Return the (x, y) coordinate for the center point of the cell that contains the specified text.  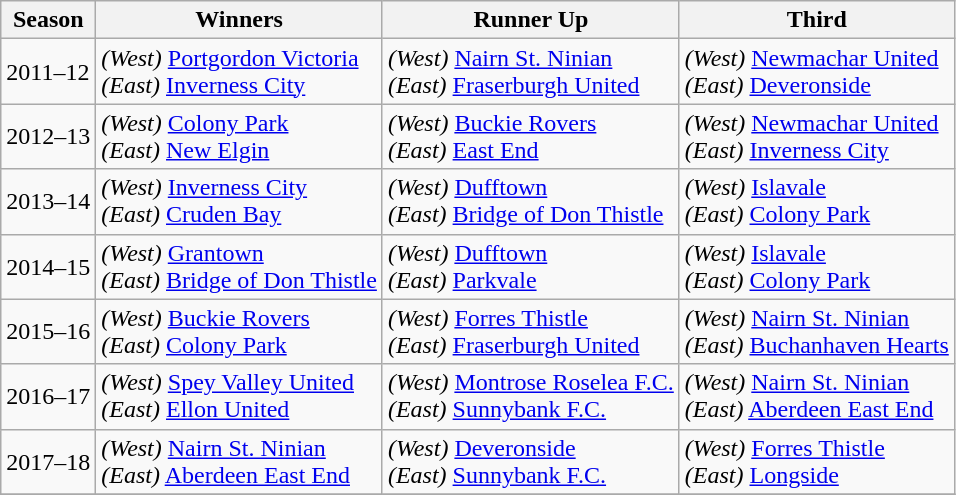
2011–12 (48, 72)
2015–16 (48, 332)
(West) Grantown(East) Bridge of Don Thistle (240, 266)
(West) Forres Thistle(East) Fraserburgh United (530, 332)
2013–14 (48, 202)
2017–18 (48, 462)
(West) Montrose Roselea F.C.(East) Sunnybank F.C. (530, 396)
(West) Newmachar United(East) Deveronside (816, 72)
Third (816, 20)
(West) Portgordon Victoria(East) Inverness City (240, 72)
Runner Up (530, 20)
(West) Spey Valley United(East) Ellon United (240, 396)
(West) Colony Park(East) New Elgin (240, 136)
(West) Buckie Rovers(East) East End (530, 136)
(West) Deveronside(East) Sunnybank F.C. (530, 462)
(West) Inverness City(East) Cruden Bay (240, 202)
(West) Nairn St. Ninian(East) Fraserburgh United (530, 72)
(West) Buckie Rovers(East) Colony Park (240, 332)
2014–15 (48, 266)
Winners (240, 20)
(West) Forres Thistle(East) Longside (816, 462)
2016–17 (48, 396)
2012–13 (48, 136)
(West) Newmachar United(East) Inverness City (816, 136)
(West) Nairn St. Ninian(East) Buchanhaven Hearts (816, 332)
(West) Dufftown(East) Parkvale (530, 266)
(West) Dufftown(East) Bridge of Don Thistle (530, 202)
Season (48, 20)
